From the cell containing the given text, extract its center point as [X, Y] coordinate. 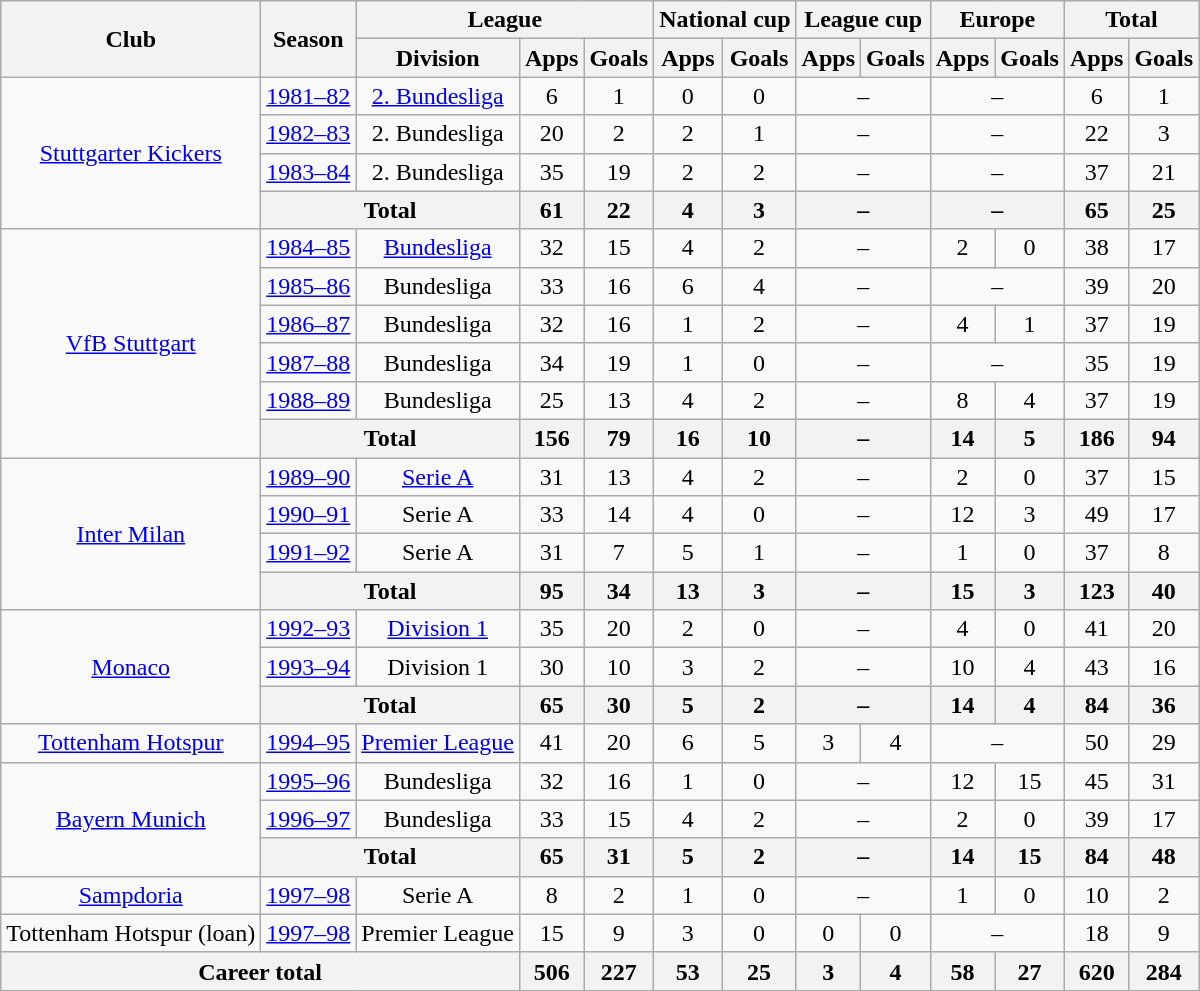
1993–94 [308, 667]
49 [1096, 515]
506 [551, 971]
Monaco [131, 667]
1985–86 [308, 286]
Division [438, 58]
Tottenham Hotspur [131, 743]
1982–83 [308, 134]
40 [1164, 591]
1996–97 [308, 819]
38 [1096, 248]
123 [1096, 591]
National cup [725, 20]
50 [1096, 743]
League cup [863, 20]
1991–92 [308, 553]
1992–93 [308, 629]
1983–84 [308, 172]
7 [619, 553]
58 [962, 971]
94 [1164, 438]
Bayern Munich [131, 819]
620 [1096, 971]
Club [131, 39]
Sampdoria [131, 895]
1984–85 [308, 248]
79 [619, 438]
53 [688, 971]
Career total [260, 971]
Season [308, 39]
1990–91 [308, 515]
1994–95 [308, 743]
1987–88 [308, 362]
227 [619, 971]
Inter Milan [131, 534]
Stuttgarter Kickers [131, 153]
29 [1164, 743]
43 [1096, 667]
27 [1030, 971]
18 [1096, 933]
1986–87 [308, 324]
1981–82 [308, 96]
186 [1096, 438]
VfB Stuttgart [131, 343]
21 [1164, 172]
156 [551, 438]
1995–96 [308, 781]
45 [1096, 781]
95 [551, 591]
1989–90 [308, 477]
48 [1164, 857]
Tottenham Hotspur (loan) [131, 933]
1988–89 [308, 400]
League [505, 20]
61 [551, 210]
284 [1164, 971]
36 [1164, 705]
Europe [997, 20]
